Scan for the cell matching the given text and deliver its (x, y) coordinate at center. 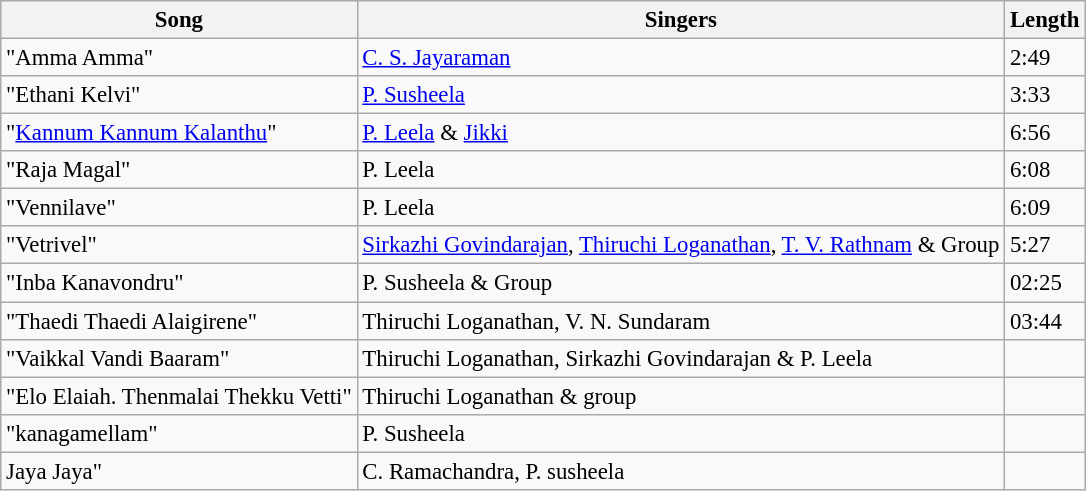
Singers (681, 20)
"Thaedi Thaedi Alaigirene" (179, 321)
"Ethani Kelvi" (179, 95)
"Vaikkal Vandi Baaram" (179, 358)
2:49 (1045, 58)
P. Susheela & Group (681, 283)
C. Ramachandra, P. susheela (681, 471)
"kanagamellam" (179, 433)
Length (1045, 20)
C. S. Jayaraman (681, 58)
3:33 (1045, 95)
"Kannum Kannum Kalanthu" (179, 133)
5:27 (1045, 245)
"Vennilave" (179, 208)
02:25 (1045, 283)
Thiruchi Loganathan, Sirkazhi Govindarajan & P. Leela (681, 358)
"Inba Kanavondru" (179, 283)
Jaya Jaya" (179, 471)
03:44 (1045, 321)
"Elo Elaiah. Thenmalai Thekku Vetti" (179, 396)
Sirkazhi Govindarajan, Thiruchi Loganathan, T. V. Rathnam & Group (681, 245)
Thiruchi Loganathan & group (681, 396)
P. Leela & Jikki (681, 133)
"Amma Amma" (179, 58)
"Vetrivel" (179, 245)
"Raja Magal" (179, 170)
Song (179, 20)
Thiruchi Loganathan, V. N. Sundaram (681, 321)
6:08 (1045, 170)
6:09 (1045, 208)
6:56 (1045, 133)
